Provide the (x, y) coordinate of the cell's center where the given text is located.  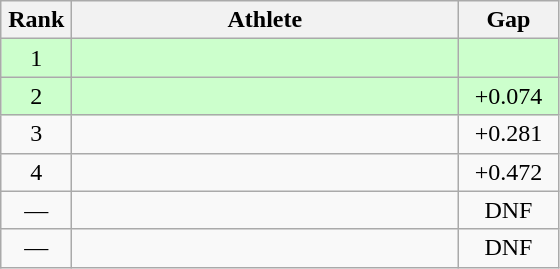
Rank (36, 20)
3 (36, 134)
+0.074 (508, 96)
Gap (508, 20)
1 (36, 58)
2 (36, 96)
4 (36, 172)
+0.472 (508, 172)
Athlete (265, 20)
+0.281 (508, 134)
